Scan for the cell matching the given text and deliver its [x, y] coordinate at center. 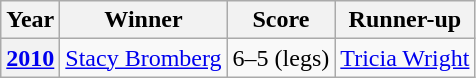
Runner-up [405, 20]
6–5 (legs) [281, 58]
Score [281, 20]
Year [30, 20]
2010 [30, 58]
Winner [144, 20]
Tricia Wright [405, 58]
Stacy Bromberg [144, 58]
